Find where the given text appears and provide that cell's center as [x, y] coordinate. 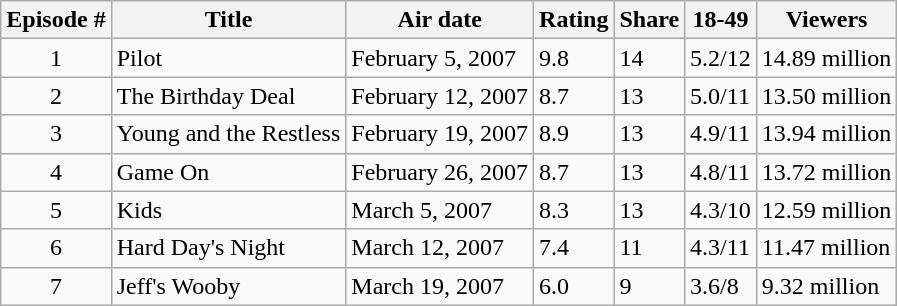
February 19, 2007 [440, 134]
8.3 [574, 210]
7.4 [574, 248]
Pilot [228, 58]
13.72 million [826, 172]
13.50 million [826, 96]
4.3/10 [721, 210]
14.89 million [826, 58]
4.8/11 [721, 172]
5.2/12 [721, 58]
5 [56, 210]
Air date [440, 20]
12.59 million [826, 210]
March 12, 2007 [440, 248]
March 19, 2007 [440, 286]
3.6/8 [721, 286]
11 [650, 248]
Jeff's Wooby [228, 286]
4.3/11 [721, 248]
9.8 [574, 58]
6 [56, 248]
2 [56, 96]
6.0 [574, 286]
11.47 million [826, 248]
The Birthday Deal [228, 96]
Share [650, 20]
February 12, 2007 [440, 96]
February 5, 2007 [440, 58]
18-49 [721, 20]
3 [56, 134]
Title [228, 20]
March 5, 2007 [440, 210]
9.32 million [826, 286]
14 [650, 58]
Viewers [826, 20]
7 [56, 286]
5.0/11 [721, 96]
February 26, 2007 [440, 172]
9 [650, 286]
4.9/11 [721, 134]
13.94 million [826, 134]
Rating [574, 20]
Hard Day's Night [228, 248]
Episode # [56, 20]
Game On [228, 172]
1 [56, 58]
Kids [228, 210]
4 [56, 172]
Young and the Restless [228, 134]
8.9 [574, 134]
